Return the (X, Y) coordinate for the center point of the cell that contains the specified text.  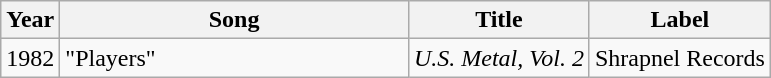
Shrapnel Records (680, 58)
Song (234, 20)
Year (30, 20)
1982 (30, 58)
Title (498, 20)
U.S. Metal, Vol. 2 (498, 58)
Label (680, 20)
"Players" (234, 58)
